Find where the given text appears and provide that cell's center as (X, Y) coordinate. 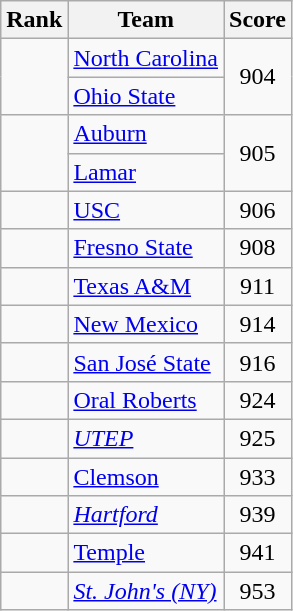
San José State (146, 362)
Lamar (146, 172)
906 (258, 210)
St. John's (NY) (146, 591)
916 (258, 362)
924 (258, 400)
Clemson (146, 477)
Rank (34, 20)
Auburn (146, 134)
Hartford (146, 515)
UTEP (146, 438)
905 (258, 153)
933 (258, 477)
Oral Roberts (146, 400)
Texas A&M (146, 286)
North Carolina (146, 58)
953 (258, 591)
New Mexico (146, 324)
Fresno State (146, 248)
941 (258, 553)
911 (258, 286)
Team (146, 20)
939 (258, 515)
925 (258, 438)
908 (258, 248)
Temple (146, 553)
Ohio State (146, 96)
Score (258, 20)
904 (258, 77)
USC (146, 210)
914 (258, 324)
